Identify which cell holds the provided text, then report its [X, Y] central coordinate. 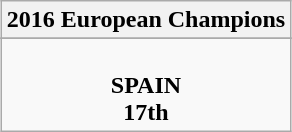
2016 European Champions [146, 20]
SPAIN17th [146, 85]
